Identify which cell holds the provided text, then report its [x, y] central coordinate. 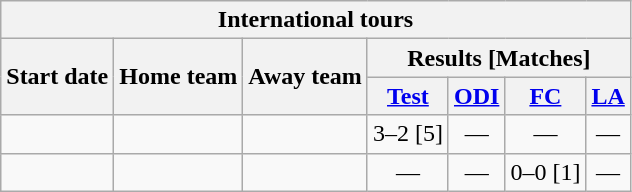
3–2 [5] [408, 134]
Home team [178, 77]
Test [408, 96]
Results [Matches] [498, 58]
ODI [476, 96]
Start date [58, 77]
LA [608, 96]
Away team [306, 77]
0–0 [1] [546, 172]
International tours [316, 20]
FC [546, 96]
